From the cell containing the given text, extract its center point as [X, Y] coordinate. 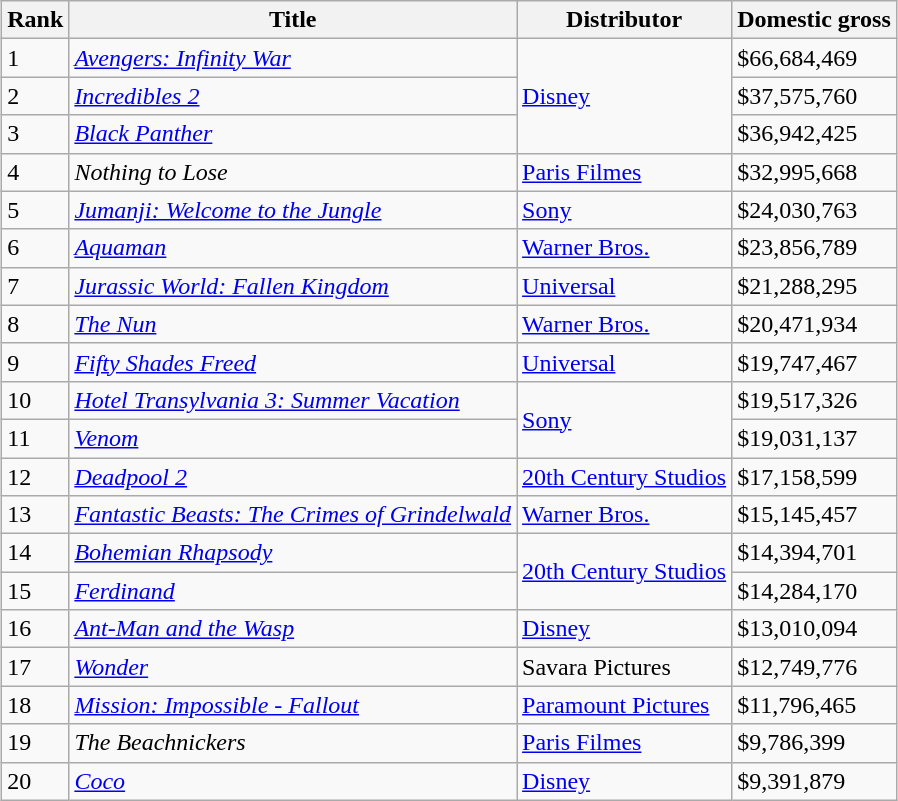
2 [36, 96]
5 [36, 210]
Distributor [624, 20]
Fantastic Beasts: The Crimes of Grindelwald [293, 515]
The Nun [293, 324]
Nothing to Lose [293, 172]
9 [36, 362]
$17,158,599 [814, 477]
Wonder [293, 667]
15 [36, 591]
Title [293, 20]
12 [36, 477]
$20,471,934 [814, 324]
Paramount Pictures [624, 705]
Hotel Transylvania 3: Summer Vacation [293, 400]
Mission: Impossible - Fallout [293, 705]
$32,995,668 [814, 172]
3 [36, 134]
Jurassic World: Fallen Kingdom [293, 286]
Ant-Man and the Wasp [293, 629]
1 [36, 58]
Coco [293, 781]
$15,145,457 [814, 515]
7 [36, 286]
16 [36, 629]
Fifty Shades Freed [293, 362]
Savara Pictures [624, 667]
11 [36, 438]
$11,796,465 [814, 705]
Venom [293, 438]
$66,684,469 [814, 58]
$14,394,701 [814, 553]
Ferdinand [293, 591]
Avengers: Infinity War [293, 58]
Incredibles 2 [293, 96]
Bohemian Rhapsody [293, 553]
Jumanji: Welcome to the Jungle [293, 210]
$36,942,425 [814, 134]
4 [36, 172]
13 [36, 515]
10 [36, 400]
$14,284,170 [814, 591]
17 [36, 667]
Domestic gross [814, 20]
Deadpool 2 [293, 477]
$19,747,467 [814, 362]
20 [36, 781]
The Beachnickers [293, 743]
$19,517,326 [814, 400]
$9,391,879 [814, 781]
19 [36, 743]
$12,749,776 [814, 667]
8 [36, 324]
14 [36, 553]
$13,010,094 [814, 629]
$37,575,760 [814, 96]
$19,031,137 [814, 438]
$21,288,295 [814, 286]
18 [36, 705]
$9,786,399 [814, 743]
Rank [36, 20]
Aquaman [293, 248]
$24,030,763 [814, 210]
6 [36, 248]
$23,856,789 [814, 248]
Black Panther [293, 134]
